Return the [X, Y] coordinate for the center point of the cell that contains the specified text.  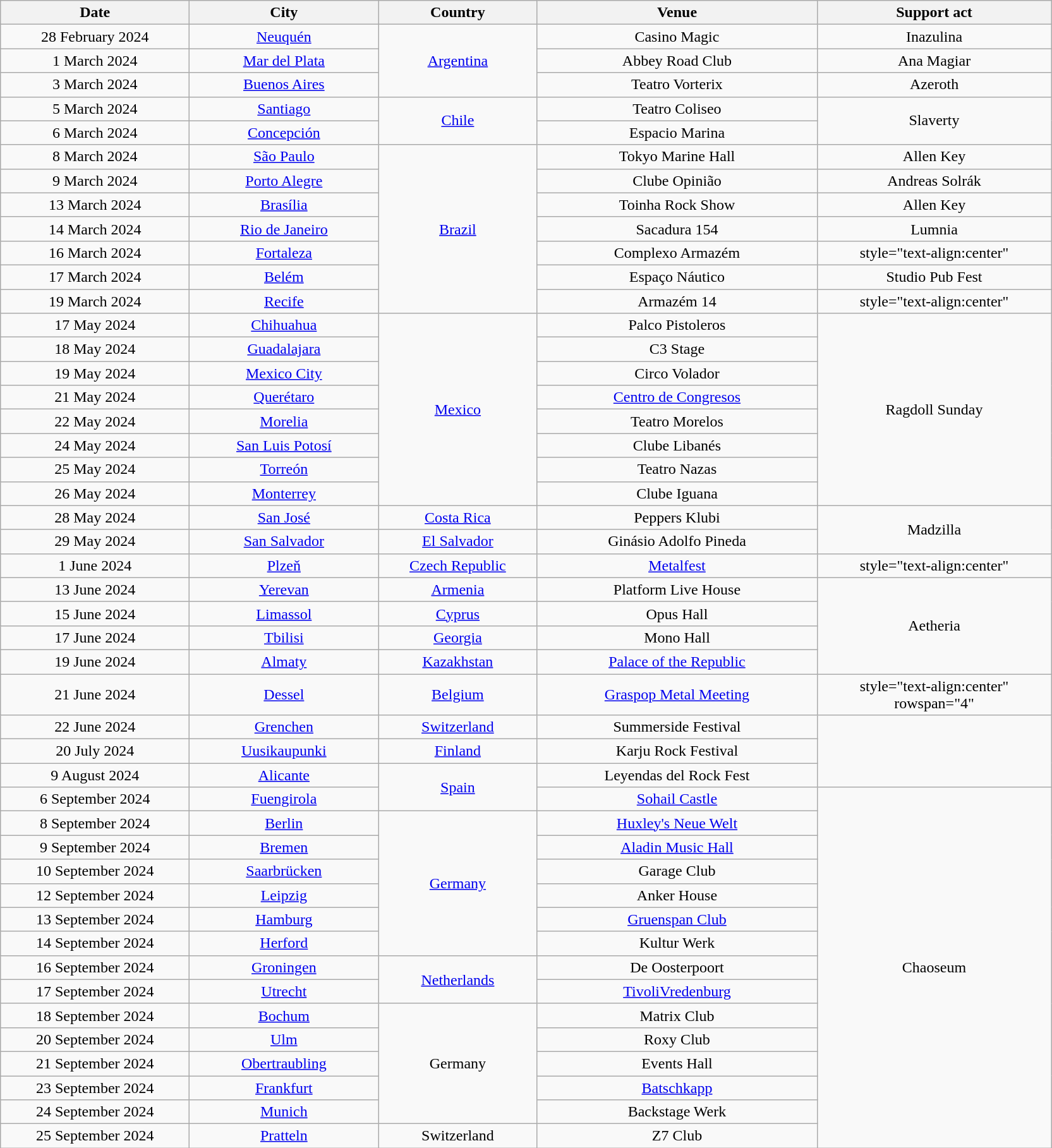
Bochum [284, 1015]
10 September 2024 [95, 871]
19 June 2024 [95, 662]
17 September 2024 [95, 991]
Madzilla [934, 529]
22 June 2024 [95, 727]
C3 Stage [677, 349]
5 March 2024 [95, 109]
Rio de Janeiro [284, 229]
8 March 2024 [95, 157]
Centro de Congresos [677, 397]
Brasília [284, 205]
Lumnia [934, 229]
Clube Iguana [677, 493]
Circo Volador [677, 373]
Bremen [284, 847]
Tokyo Marine Hall [677, 157]
Almaty [284, 662]
Clube Opinião [677, 181]
Huxley's Neue Welt [677, 823]
Clube Libanés [677, 445]
Monterrey [284, 493]
De Oosterpoort [677, 967]
Buenos Aires [284, 85]
Belém [284, 277]
Recife [284, 301]
Frankfurt [284, 1087]
Neuquén [284, 37]
Argentina [457, 61]
Pratteln [284, 1136]
29 May 2024 [95, 541]
8 September 2024 [95, 823]
9 August 2024 [95, 775]
Plzeň [284, 565]
Support act [934, 13]
Ragdoll Sunday [934, 409]
20 July 2024 [95, 751]
Brazil [457, 229]
Groningen [284, 967]
Sacadura 154 [677, 229]
San Luis Potosí [284, 445]
Herford [284, 943]
Limassol [284, 613]
1 June 2024 [95, 565]
Batschkapp [677, 1087]
Teatro Morelos [677, 421]
Casino Magic [677, 37]
Kultur Werk [677, 943]
Alicante [284, 775]
Belgium [457, 694]
Teatro Vorterix [677, 85]
19 May 2024 [95, 373]
21 May 2024 [95, 397]
style="text-align:center" rowspan="4" [934, 694]
Anker House [677, 895]
24 May 2024 [95, 445]
Country [457, 13]
Toinha Rock Show [677, 205]
14 September 2024 [95, 943]
Aetheria [934, 625]
Morelia [284, 421]
Leyendas del Rock Fest [677, 775]
20 September 2024 [95, 1039]
Peppers Klubi [677, 517]
Dessel [284, 694]
Palco Pistoleros [677, 325]
Netherlands [457, 979]
14 March 2024 [95, 229]
São Paulo [284, 157]
Mexico City [284, 373]
Abbey Road Club [677, 61]
23 September 2024 [95, 1087]
Gruenspan Club [677, 919]
Z7 Club [677, 1136]
Chile [457, 121]
3 March 2024 [95, 85]
18 September 2024 [95, 1015]
Berlin [284, 823]
6 September 2024 [95, 799]
Ginásio Adolfo Pineda [677, 541]
Studio Pub Fest [934, 277]
Platform Live House [677, 589]
Events Hall [677, 1063]
Teatro Coliseo [677, 109]
Ana Magiar [934, 61]
25 May 2024 [95, 469]
Mar del Plata [284, 61]
Kazakhstan [457, 662]
Venue [677, 13]
Costa Rica [457, 517]
Porto Alegre [284, 181]
Chihuahua [284, 325]
13 March 2024 [95, 205]
Graspop Metal Meeting [677, 694]
Armazém 14 [677, 301]
Obertraubling [284, 1063]
Sohail Castle [677, 799]
Armenia [457, 589]
6 March 2024 [95, 133]
Roxy Club [677, 1039]
Tbilisi [284, 637]
Summerside Festival [677, 727]
Yerevan [284, 589]
Teatro Nazas [677, 469]
Utrecht [284, 991]
Backstage Werk [677, 1112]
1 March 2024 [95, 61]
15 June 2024 [95, 613]
25 September 2024 [95, 1136]
Concepción [284, 133]
El Salvador [457, 541]
21 September 2024 [95, 1063]
Santiago [284, 109]
Espaço Náutico [677, 277]
San José [284, 517]
24 September 2024 [95, 1112]
Chaoseum [934, 968]
13 September 2024 [95, 919]
Hamburg [284, 919]
Leipzig [284, 895]
Mexico [457, 409]
Uusikaupunki [284, 751]
18 May 2024 [95, 349]
Torreón [284, 469]
17 June 2024 [95, 637]
26 May 2024 [95, 493]
San Salvador [284, 541]
Grenchen [284, 727]
Saarbrücken [284, 871]
Czech Republic [457, 565]
Date [95, 13]
Azeroth [934, 85]
Garage Club [677, 871]
Matrix Club [677, 1015]
Mono Hall [677, 637]
Querétaro [284, 397]
17 May 2024 [95, 325]
22 May 2024 [95, 421]
12 September 2024 [95, 895]
9 March 2024 [95, 181]
Munich [284, 1112]
Finland [457, 751]
Spain [457, 787]
28 May 2024 [95, 517]
Andreas Solrák [934, 181]
City [284, 13]
Inazulina [934, 37]
Karju Rock Festival [677, 751]
19 March 2024 [95, 301]
Palace of the Republic [677, 662]
Fortaleza [284, 253]
Espacio Marina [677, 133]
16 September 2024 [95, 967]
Aladin Music Hall [677, 847]
16 March 2024 [95, 253]
Georgia [457, 637]
Slaverty [934, 121]
Opus Hall [677, 613]
Guadalajara [284, 349]
Metalfest [677, 565]
9 September 2024 [95, 847]
Cyprus [457, 613]
Complexo Armazém [677, 253]
21 June 2024 [95, 694]
Ulm [284, 1039]
Fuengirola [284, 799]
28 February 2024 [95, 37]
13 June 2024 [95, 589]
TivoliVredenburg [677, 991]
17 March 2024 [95, 277]
